Scan for the cell matching the given text and deliver its [x, y] coordinate at center. 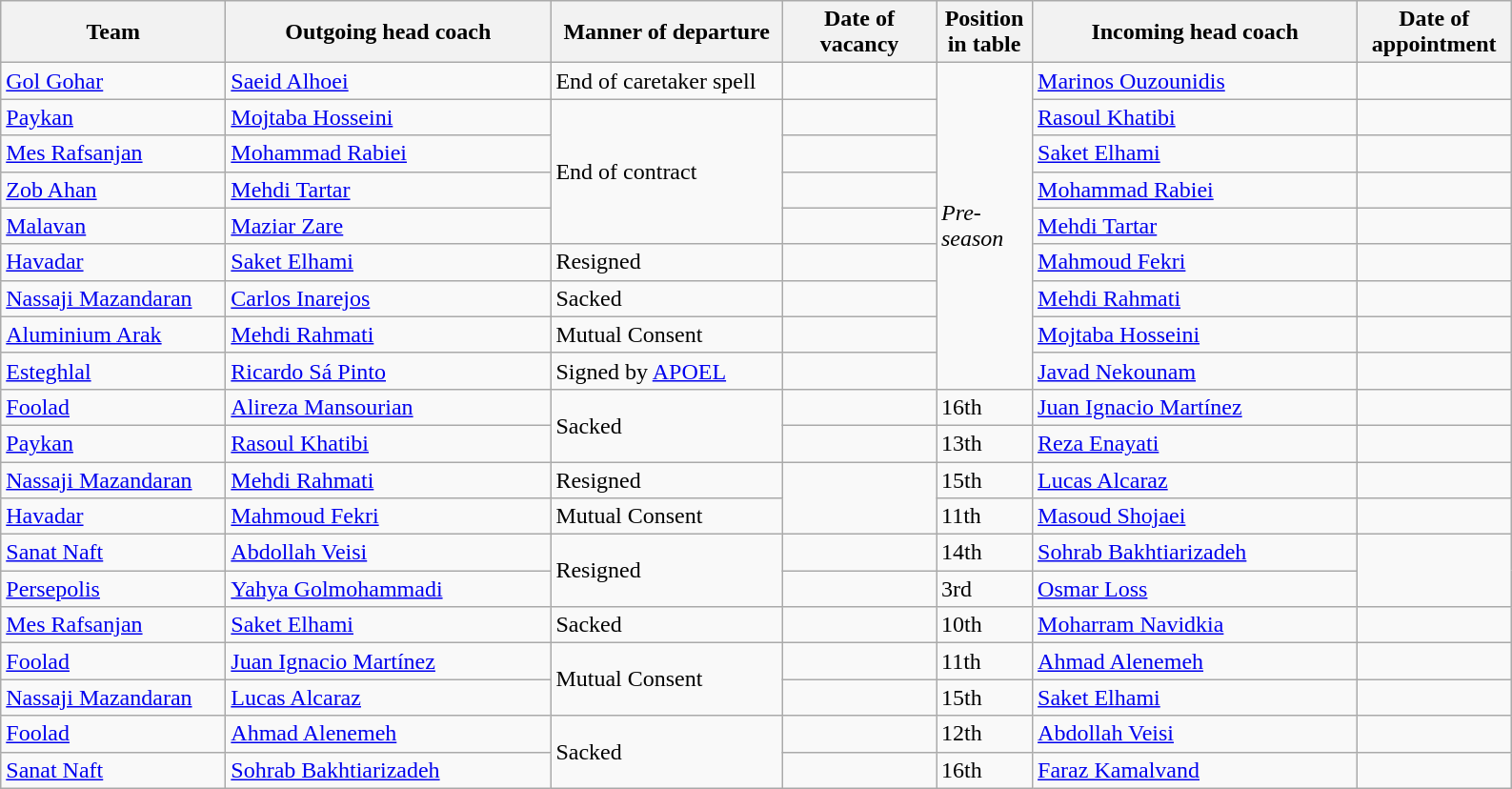
Ricardo Sá Pinto [389, 371]
Gol Gohar [113, 81]
End of caretaker spell [667, 81]
Faraz Kamalvand [1195, 770]
Aluminium Arak [113, 334]
10th [983, 625]
Moharram Navidkia [1195, 625]
Javad Nekounam [1195, 371]
Osmar Loss [1195, 589]
Incoming head coach [1195, 32]
Alireza Mansourian [389, 407]
Esteghlal [113, 371]
Masoud Shojaei [1195, 516]
Manner of departure [667, 32]
Date of vacancy [859, 32]
Carlos Inarejos [389, 298]
Signed by APOEL [667, 371]
Maziar Zare [389, 226]
Outgoing head coach [389, 32]
12th [983, 734]
Saeid Alhoei [389, 81]
13th [983, 443]
Persepolis [113, 589]
Malavan [113, 226]
Yahya Golmohammadi [389, 589]
Zob Ahan [113, 190]
Position in table [983, 32]
End of contract [667, 172]
14th [983, 553]
Date of appointment [1435, 32]
3rd [983, 589]
Reza Enayati [1195, 443]
Team [113, 32]
Marinos Ouzounidis [1195, 81]
Pre-season [983, 227]
